Provide the [x, y] coordinate of the cell's center where the given text is located.  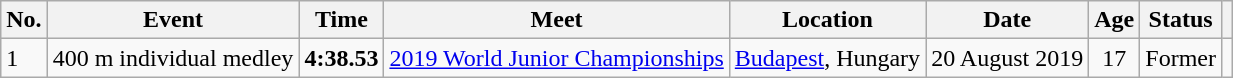
1 [24, 58]
Former [1181, 58]
2019 World Junior Championships [556, 58]
Time [342, 20]
Date [1008, 20]
17 [1114, 58]
Event [173, 20]
Location [827, 20]
400 m individual medley [173, 58]
No. [24, 20]
Meet [556, 20]
Age [1114, 20]
20 August 2019 [1008, 58]
Status [1181, 20]
4:38.53 [342, 58]
Budapest, Hungary [827, 58]
